Find where the given text appears and provide that cell's center as (x, y) coordinate. 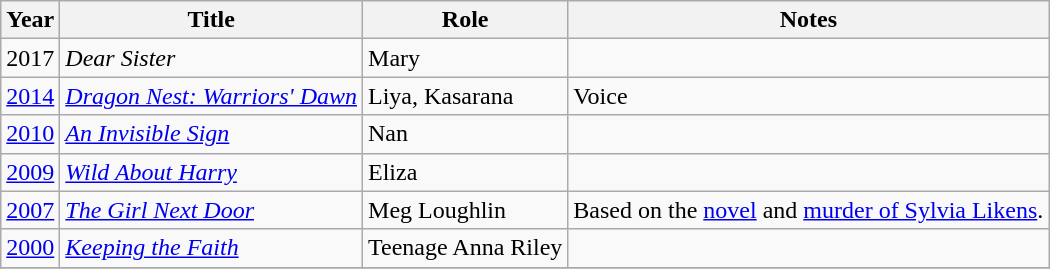
2007 (30, 210)
2010 (30, 134)
Role (466, 20)
2000 (30, 248)
An Invisible Sign (212, 134)
Notes (808, 20)
Title (212, 20)
Based on the novel and murder of Sylvia Likens. (808, 210)
Eliza (466, 172)
2009 (30, 172)
Liya, Kasarana (466, 96)
2014 (30, 96)
The Girl Next Door (212, 210)
Dear Sister (212, 58)
Wild About Harry (212, 172)
Keeping the Faith (212, 248)
2017 (30, 58)
Voice (808, 96)
Year (30, 20)
Teenage Anna Riley (466, 248)
Nan (466, 134)
Mary (466, 58)
Dragon Nest: Warriors' Dawn (212, 96)
Meg Loughlin (466, 210)
